Find where the given text appears and provide that cell's center as [X, Y] coordinate. 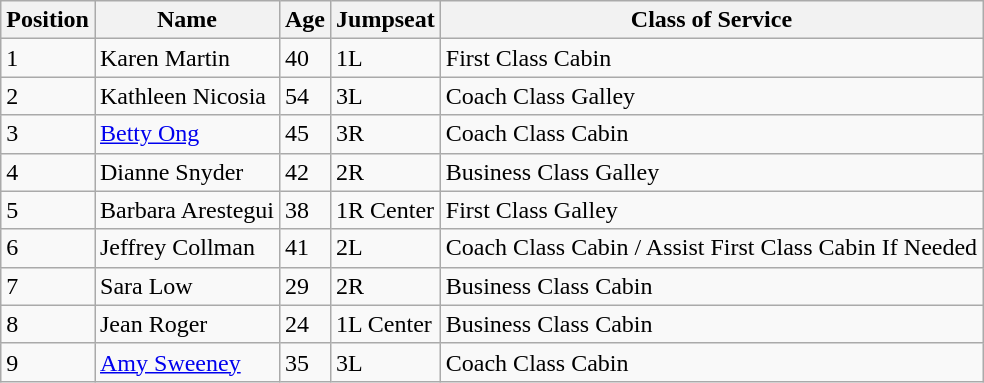
Karen Martin [186, 58]
6 [48, 248]
Dianne Snyder [186, 172]
1L Center [386, 324]
First Class Galley [711, 210]
3R [386, 134]
2 [48, 96]
Coach Class Galley [711, 96]
29 [304, 286]
45 [304, 134]
1L [386, 58]
Jean Roger [186, 324]
Barbara Arestegui [186, 210]
Kathleen Nicosia [186, 96]
Business Class Galley [711, 172]
40 [304, 58]
5 [48, 210]
4 [48, 172]
Jeffrey Collman [186, 248]
3 [48, 134]
Amy Sweeney [186, 362]
42 [304, 172]
24 [304, 324]
2L [386, 248]
1R Center [386, 210]
Position [48, 20]
Jumpseat [386, 20]
38 [304, 210]
41 [304, 248]
1 [48, 58]
Age [304, 20]
Class of Service [711, 20]
8 [48, 324]
35 [304, 362]
7 [48, 286]
54 [304, 96]
Sara Low [186, 286]
First Class Cabin [711, 58]
9 [48, 362]
Name [186, 20]
Betty Ong [186, 134]
Coach Class Cabin / Assist First Class Cabin If Needed [711, 248]
